Search for the cell housing the specified text and yield its [x, y] center coordinate. 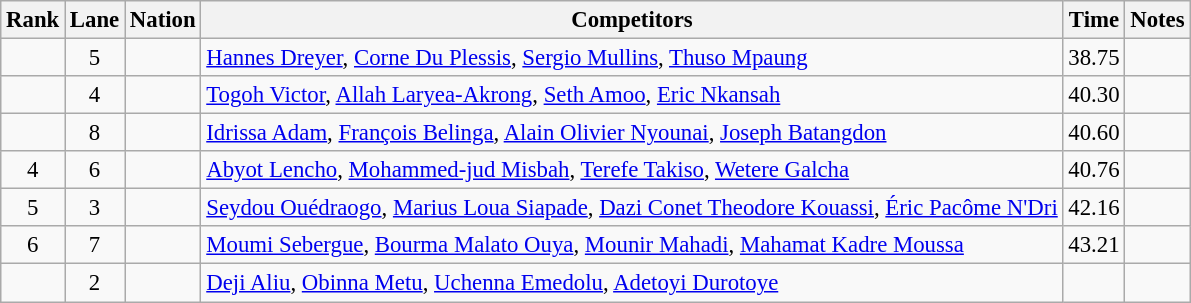
43.21 [1094, 245]
7 [95, 245]
Togoh Victor, Allah Laryea-Akrong, Seth Amoo, Eric Nkansah [632, 95]
42.16 [1094, 208]
Lane [95, 20]
Deji Aliu, Obinna Metu, Uchenna Emedolu, Adetoyi Durotoye [632, 283]
Hannes Dreyer, Corne Du Plessis, Sergio Mullins, Thuso Mpaung [632, 58]
Time [1094, 20]
Moumi Sebergue, Bourma Malato Ouya, Mounir Mahadi, Mahamat Kadre Moussa [632, 245]
3 [95, 208]
Abyot Lencho, Mohammed-jud Misbah, Terefe Takiso, Wetere Galcha [632, 170]
Rank [33, 20]
Idrissa Adam, François Belinga, Alain Olivier Nyounai, Joseph Batangdon [632, 133]
40.60 [1094, 133]
38.75 [1094, 58]
Competitors [632, 20]
Seydou Ouédraogo, Marius Loua Siapade, Dazi Conet Theodore Kouassi, Éric Pacôme N'Dri [632, 208]
2 [95, 283]
Nation [163, 20]
40.76 [1094, 170]
Notes [1158, 20]
40.30 [1094, 95]
8 [95, 133]
